Locate the cell with the specified text and output its (x, y) center coordinate. 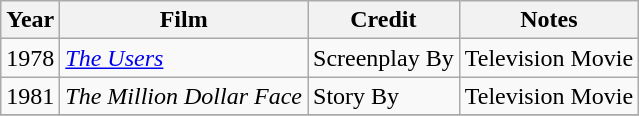
Screenplay By (384, 58)
Notes (548, 20)
The Million Dollar Face (184, 96)
Year (30, 20)
1981 (30, 96)
The Users (184, 58)
1978 (30, 58)
Film (184, 20)
Story By (384, 96)
Credit (384, 20)
